Search for the cell housing the specified text and yield its [X, Y] center coordinate. 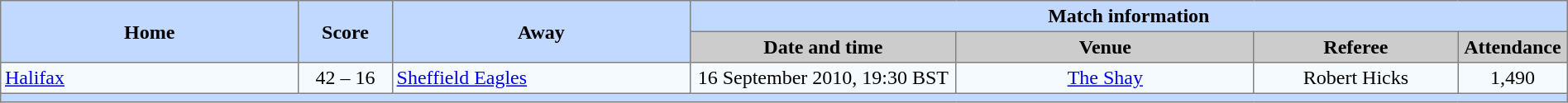
Away [541, 31]
The Shay [1105, 78]
Robert Hicks [1355, 78]
Referee [1355, 47]
16 September 2010, 19:30 BST [823, 78]
Score [346, 31]
Venue [1105, 47]
1,490 [1513, 78]
Match information [1128, 16]
Halifax [150, 78]
Date and time [823, 47]
Sheffield Eagles [541, 78]
Attendance [1513, 47]
42 – 16 [346, 78]
Home [150, 31]
